Return (x, y) of the center of cell containing provided text 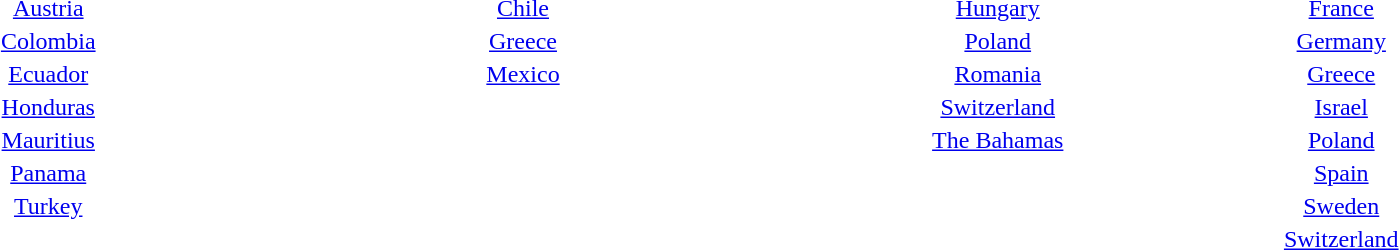
Poland (998, 41)
Switzerland (998, 107)
Greece (523, 41)
The Bahamas (998, 141)
Mexico (523, 75)
Romania (998, 75)
